Return (X, Y) of the center of cell containing provided text 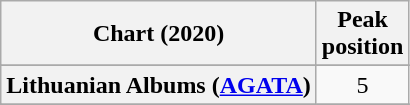
5 (362, 85)
Lithuanian Albums (AGATA) (159, 85)
Chart (2020) (159, 34)
Peakposition (362, 34)
